Pinpoint the cell where the given text exists, returning its (X, Y) midpoint coordinate. 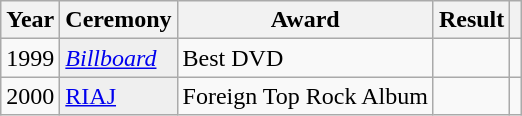
1999 (30, 58)
Award (305, 20)
Result (471, 20)
RIAJ (118, 96)
Best DVD (305, 58)
Year (30, 20)
Billboard (118, 58)
Foreign Top Rock Album (305, 96)
2000 (30, 96)
Ceremony (118, 20)
